Pinpoint the cell where the given text exists, returning its [x, y] midpoint coordinate. 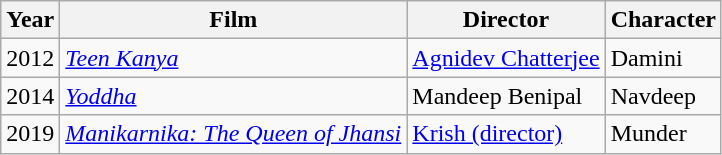
Agnidev Chatterjee [506, 58]
Teen Kanya [234, 58]
2012 [30, 58]
Navdeep [663, 96]
Director [506, 20]
Krish (director) [506, 134]
Mandeep Benipal [506, 96]
Damini [663, 58]
Munder [663, 134]
2019 [30, 134]
2014 [30, 96]
Year [30, 20]
Yoddha [234, 96]
Film [234, 20]
Manikarnika: The Queen of Jhansi [234, 134]
Character [663, 20]
